Scan for the cell matching the given text and deliver its (X, Y) coordinate at center. 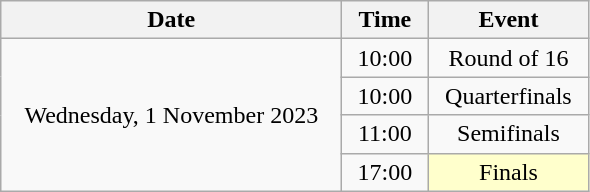
Date (172, 20)
Time (385, 20)
11:00 (385, 134)
Semifinals (508, 134)
Quarterfinals (508, 96)
Finals (508, 172)
Event (508, 20)
Wednesday, 1 November 2023 (172, 115)
Round of 16 (508, 58)
17:00 (385, 172)
